From the cell containing the given text, extract its center point as [X, Y] coordinate. 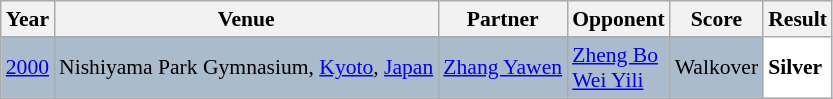
Opponent [618, 19]
Venue [246, 19]
2000 [28, 68]
Year [28, 19]
Partner [502, 19]
Score [717, 19]
Result [798, 19]
Nishiyama Park Gymnasium, Kyoto, Japan [246, 68]
Zheng Bo Wei Yili [618, 68]
Zhang Yawen [502, 68]
Walkover [717, 68]
Silver [798, 68]
